Extract the (x, y) coordinate from the center of the cell holding the provided text.  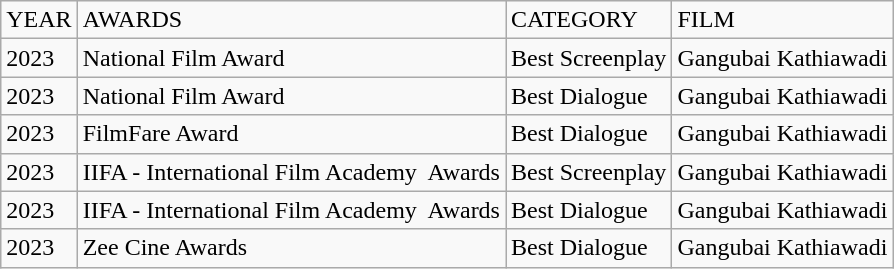
Zee Cine Awards (291, 248)
CATEGORY (589, 20)
FILM (782, 20)
FilmFare Award (291, 134)
YEAR (39, 20)
AWARDS (291, 20)
